Provide the [x, y] coordinate of the cell's center where the given text is located.  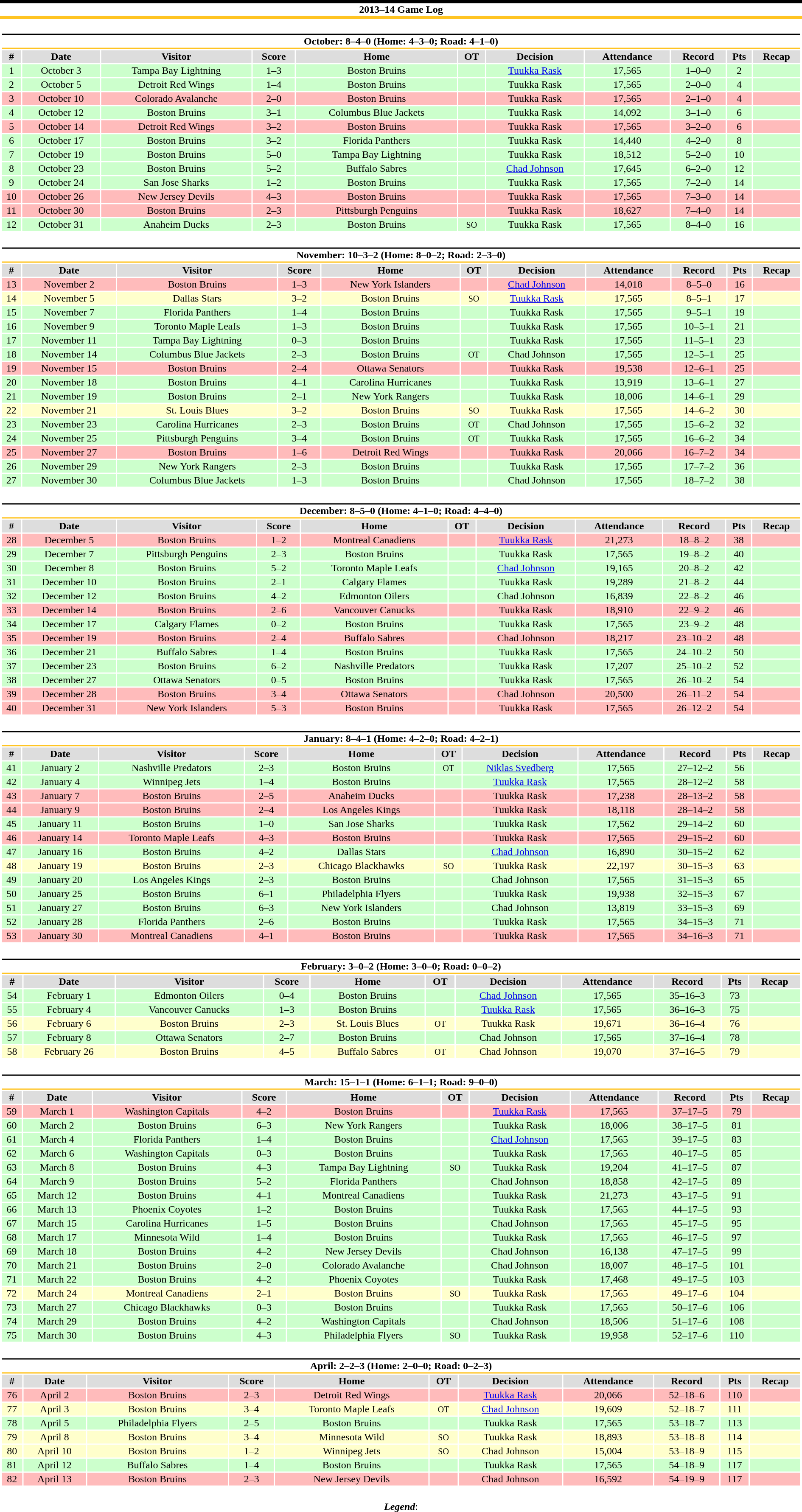
51 [11, 908]
December 28 [70, 694]
April 12 [54, 1465]
13,819 [621, 908]
19,070 [608, 1051]
10–5–1 [699, 326]
December 17 [70, 624]
14–6–2 [699, 410]
51–17–6 [690, 1321]
15 [11, 313]
January 11 [60, 824]
March 12 [57, 1196]
19,165 [619, 568]
January 30 [60, 936]
111 [735, 1409]
19,204 [614, 1168]
November 21 [69, 410]
October 5 [61, 84]
March 8 [57, 1168]
2–0–0 [698, 84]
19,538 [628, 369]
83 [737, 1140]
November: 10–3–2 (Home: 8–0–2; Road: 2–3–0) [401, 255]
49–17–6 [690, 1293]
28 [11, 540]
20 [11, 382]
3–1–0 [698, 112]
39 [11, 694]
52–18–6 [687, 1395]
11–5–1 [699, 341]
64 [11, 1181]
December 14 [70, 610]
February 6 [69, 1023]
October 19 [61, 155]
52–17–6 [690, 1336]
5–2–0 [698, 155]
17,238 [621, 796]
January 20 [60, 880]
November 19 [69, 397]
November 27 [69, 453]
January 19 [60, 866]
8–4–0 [698, 224]
14,018 [628, 285]
February 4 [69, 1010]
April: 2–2–3 (Home: 2–0–0; Road: 0–2–3) [401, 1366]
36–16–3 [687, 1010]
26 [11, 466]
5–3 [279, 708]
October 30 [61, 211]
April 5 [54, 1423]
October 3 [61, 71]
April 2 [54, 1395]
16,839 [619, 596]
17–7–2 [699, 466]
42–17–5 [690, 1181]
18–7–2 [699, 481]
18,512 [627, 155]
11 [11, 211]
1–0 [266, 824]
October 12 [61, 112]
5 [11, 127]
23–9–2 [694, 624]
January 16 [60, 852]
23–10–2 [694, 638]
March 2 [57, 1125]
12–5–1 [699, 354]
7 [11, 155]
1–6 [300, 453]
97 [737, 1237]
0–2 [279, 624]
April 8 [54, 1437]
October 24 [61, 183]
March 6 [57, 1153]
50–17–6 [690, 1308]
November 30 [69, 481]
17,468 [614, 1280]
37 [11, 666]
15–6–2 [699, 425]
21–8–2 [694, 582]
35–16–3 [687, 995]
November 15 [69, 369]
March 15 [57, 1224]
57 [12, 1038]
68 [11, 1237]
49–17–5 [690, 1280]
15,004 [608, 1451]
19,671 [608, 1023]
December 7 [70, 554]
37–16–4 [687, 1038]
January 7 [60, 796]
80 [12, 1451]
53 [11, 936]
3 [11, 99]
33–15–3 [695, 908]
18,217 [619, 638]
28–14–2 [695, 810]
66 [11, 1209]
12–6–1 [699, 369]
March 24 [57, 1293]
November 5 [69, 298]
October 23 [61, 168]
103 [737, 1280]
28–12–2 [695, 782]
March 13 [57, 1209]
December 27 [70, 680]
2013–14 Game Log [401, 9]
January 9 [60, 810]
1 [11, 71]
March: 15–1–1 (Home: 6–1–1; Road: 9–0–0) [401, 1082]
17,207 [619, 666]
13–6–1 [699, 382]
61 [11, 1140]
8–5–0 [699, 285]
April 3 [54, 1409]
18,007 [614, 1265]
December 5 [70, 540]
October 17 [61, 140]
April 13 [54, 1479]
53–18–9 [687, 1451]
22 [11, 410]
43–17–5 [690, 1196]
37–17–5 [690, 1112]
59 [11, 1112]
54–19–9 [687, 1479]
31 [11, 582]
82 [12, 1479]
16–6–2 [699, 438]
February 8 [69, 1038]
20–8–2 [694, 568]
January 4 [60, 782]
16,592 [608, 1479]
18,627 [627, 211]
19,609 [608, 1409]
91 [737, 1196]
106 [737, 1308]
February 1 [69, 995]
3–2–0 [698, 127]
32–15–3 [695, 894]
March 21 [57, 1265]
17,645 [627, 168]
17,562 [621, 824]
October: 8–4–0 (Home: 4–3–0; Road: 4–1–0) [401, 42]
24 [11, 438]
0–4 [287, 995]
113 [735, 1423]
October 10 [61, 99]
20,500 [619, 694]
44–17–5 [690, 1209]
March 18 [57, 1252]
19,289 [619, 582]
November 9 [69, 326]
74 [11, 1321]
16,138 [614, 1252]
March 17 [57, 1237]
March 1 [57, 1112]
46–17–5 [690, 1237]
115 [735, 1451]
28–13–2 [695, 796]
16–7–2 [699, 453]
95 [737, 1224]
February 26 [69, 1051]
31–15–3 [695, 880]
37–16–5 [687, 1051]
104 [737, 1293]
41 [11, 768]
December 10 [70, 582]
34–16–3 [695, 936]
18,858 [614, 1181]
26–10–2 [694, 680]
72 [11, 1293]
Niklas Svedberg [520, 768]
45–17–5 [690, 1224]
34–15–3 [695, 922]
18,910 [619, 610]
45 [11, 824]
November 25 [69, 438]
25–10–2 [694, 666]
16,890 [621, 852]
November 11 [69, 341]
3–1 [274, 112]
108 [737, 1321]
30–15–3 [695, 866]
19,958 [614, 1336]
70 [11, 1265]
7–4–0 [698, 211]
47 [11, 852]
101 [737, 1265]
October 14 [61, 127]
March 29 [57, 1321]
December 12 [70, 596]
December: 8–5–0 (Home: 4–1–0; Road: 4–4–0) [401, 511]
4–5 [287, 1051]
5–0 [274, 155]
93 [737, 1209]
December 23 [70, 666]
January 25 [60, 894]
14,092 [627, 112]
February: 3–0–2 (Home: 3–0–0; Road: 0–0–2) [401, 966]
18,893 [608, 1437]
36–16–4 [687, 1023]
January 27 [60, 908]
14–6–1 [699, 397]
18,506 [614, 1321]
November 2 [69, 285]
January 2 [60, 768]
January: 8–4–1 (Home: 4–2–0; Road: 4–2–1) [401, 739]
7–2–0 [698, 183]
40–17–5 [690, 1153]
March 4 [57, 1140]
39–17–5 [690, 1140]
13,919 [628, 382]
47–17–5 [690, 1252]
9–5–1 [699, 313]
November 18 [69, 382]
1–5 [264, 1224]
77 [12, 1409]
November 7 [69, 313]
March 22 [57, 1280]
22–9–2 [694, 610]
4–2–0 [698, 140]
26–11–2 [694, 694]
35 [11, 638]
43 [11, 796]
January 14 [60, 838]
December 21 [70, 652]
99 [737, 1252]
53–18–8 [687, 1437]
26–12–2 [694, 708]
November 29 [69, 466]
November 14 [69, 354]
14,440 [627, 140]
November 23 [69, 425]
December 19 [70, 638]
December 8 [70, 568]
December 31 [70, 708]
7–3–0 [698, 196]
6–2 [279, 666]
38–17–5 [690, 1125]
54–18–9 [687, 1465]
March 9 [57, 1181]
January 28 [60, 922]
30–15–2 [695, 852]
114 [735, 1437]
55 [12, 1010]
49 [11, 880]
22,197 [621, 866]
85 [737, 1153]
April 10 [54, 1451]
19–8–2 [694, 554]
53–18–7 [687, 1423]
18,118 [621, 810]
8–5–1 [699, 298]
24–10–2 [694, 652]
6–1 [266, 894]
October 26 [61, 196]
0–5 [279, 680]
1–0–0 [698, 71]
41–17–5 [690, 1168]
29–14–2 [695, 824]
2–1–0 [698, 99]
29–15–2 [695, 838]
27–12–2 [695, 768]
6–2–0 [698, 168]
March 30 [57, 1336]
22–8–2 [694, 596]
87 [737, 1168]
18–8–2 [694, 540]
October 31 [61, 224]
13 [11, 285]
March 27 [57, 1308]
33 [11, 610]
2–7 [287, 1038]
48–17–5 [690, 1265]
9 [11, 183]
19,938 [621, 894]
89 [737, 1181]
52–18–7 [687, 1409]
18 [11, 354]
